Locate the cell with the specified text and output its (x, y) center coordinate. 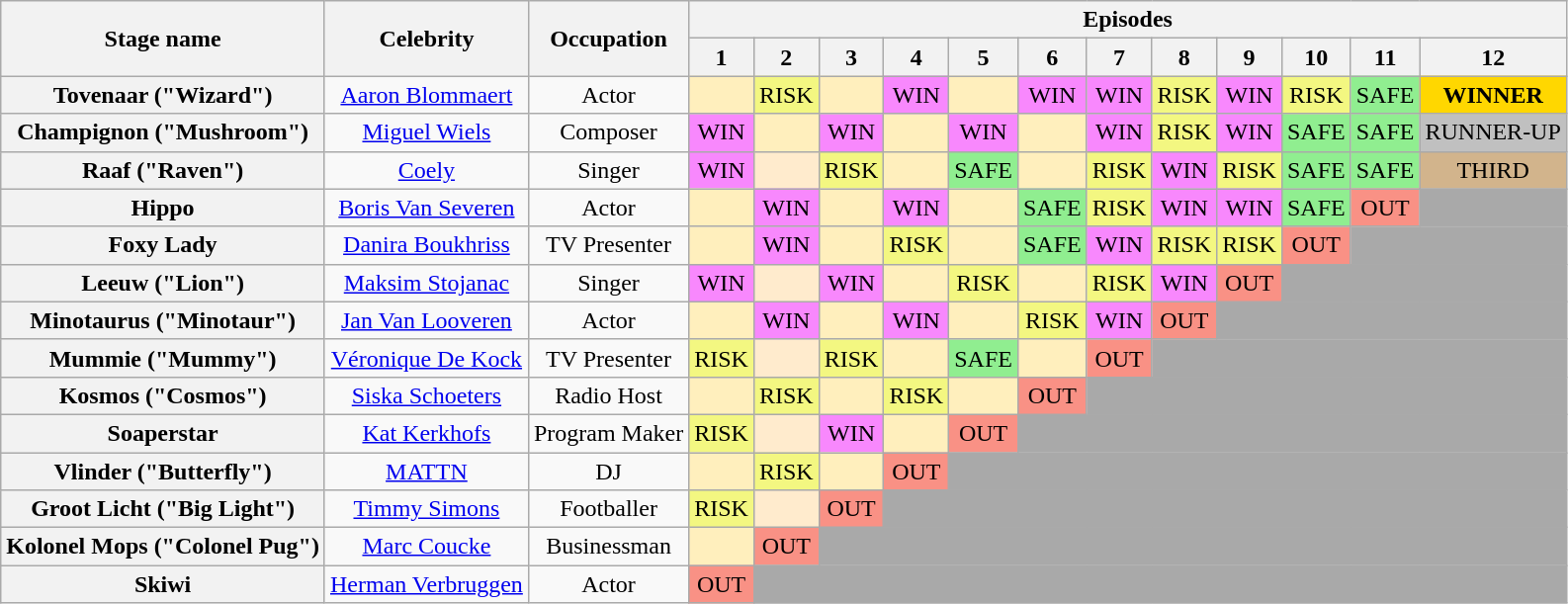
Herman Verbruggen (426, 584)
Champignon ("Mushroom") (163, 132)
Program Maker (608, 433)
Skiwi (163, 584)
Marc Coucke (426, 547)
Leeuw ("Lion") (163, 283)
Vlinder ("Butterfly") (163, 472)
Aaron Blommaert (426, 95)
Coely (426, 170)
Radio Host (608, 395)
Mummie ("Mummy") (163, 358)
Véronique De Kock (426, 358)
Raaf ("Raven") (163, 170)
Foxy Lady (163, 245)
Danira Boukhriss (426, 245)
Kolonel Mops ("Colonel Pug") (163, 547)
Siska Schoeters (426, 395)
Minotaurus ("Minotaur") (163, 320)
Groot Licht ("Big Light") (163, 509)
RUNNER-UP (1493, 132)
Kosmos ("Cosmos") (163, 395)
Businessman (608, 547)
Tovenaar ("Wizard") (163, 95)
Jan Van Looveren (426, 320)
Miguel Wiels (426, 132)
Stage name (163, 39)
Boris Van Severen (426, 208)
DJ (608, 472)
Episodes (1128, 20)
7 (1119, 57)
Composer (608, 132)
5 (984, 57)
WINNER (1493, 95)
8 (1184, 57)
Hippo (163, 208)
4 (916, 57)
Celebrity (426, 39)
1 (722, 57)
6 (1052, 57)
2 (786, 57)
11 (1385, 57)
12 (1493, 57)
Maksim Stojanac (426, 283)
Soaperstar (163, 433)
3 (851, 57)
Timmy Simons (426, 509)
10 (1316, 57)
MATTN (426, 472)
Occupation (608, 39)
Kat Kerkhofs (426, 433)
THIRD (1493, 170)
Footballer (608, 509)
9 (1250, 57)
